Return (x, y) of the center of cell containing provided text 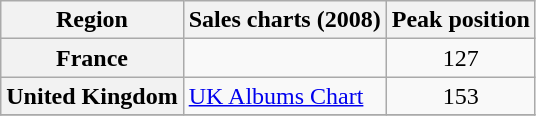
153 (460, 96)
UK Albums Chart (284, 96)
127 (460, 58)
Region (92, 20)
Peak position (460, 20)
France (92, 58)
Sales charts (2008) (284, 20)
United Kingdom (92, 96)
